Pinpoint the cell where the given text exists, returning its (X, Y) midpoint coordinate. 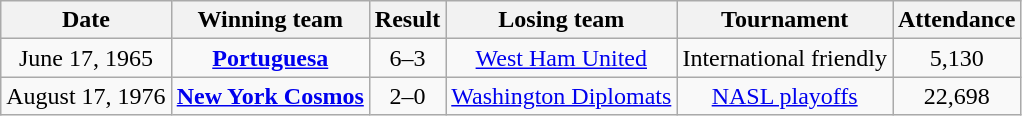
International friendly (785, 58)
New York Cosmos (270, 96)
NASL playoffs (785, 96)
August 17, 1976 (86, 96)
Portuguesa (270, 58)
Result (407, 20)
Washington Diplomats (562, 96)
Date (86, 20)
2–0 (407, 96)
6–3 (407, 58)
Tournament (785, 20)
West Ham United (562, 58)
Winning team (270, 20)
June 17, 1965 (86, 58)
Attendance (956, 20)
22,698 (956, 96)
5,130 (956, 58)
Losing team (562, 20)
